Find where the given text appears and provide that cell's center as (x, y) coordinate. 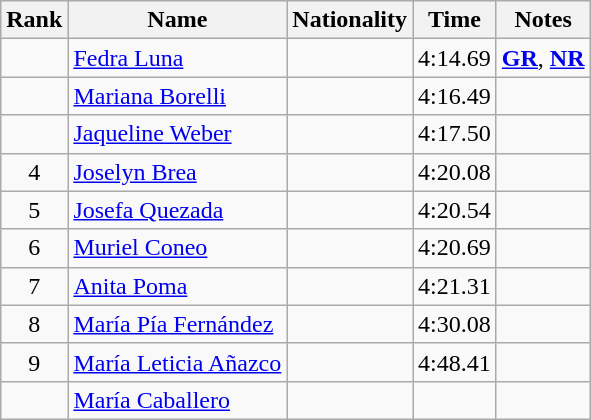
4:20.08 (455, 172)
4:14.69 (455, 58)
Nationality (350, 20)
4:16.49 (455, 96)
Josefa Quezada (178, 210)
4:21.31 (455, 286)
María Leticia Añazco (178, 362)
Name (178, 20)
GR, NR (543, 58)
9 (34, 362)
7 (34, 286)
4:17.50 (455, 134)
Rank (34, 20)
Notes (543, 20)
8 (34, 324)
Fedra Luna (178, 58)
Muriel Coneo (178, 248)
4:20.54 (455, 210)
Joselyn Brea (178, 172)
Jaqueline Weber (178, 134)
María Caballero (178, 400)
6 (34, 248)
4:30.08 (455, 324)
4:20.69 (455, 248)
4:48.41 (455, 362)
Time (455, 20)
Mariana Borelli (178, 96)
5 (34, 210)
María Pía Fernández (178, 324)
Anita Poma (178, 286)
4 (34, 172)
